Return (X, Y) of the center of cell containing provided text 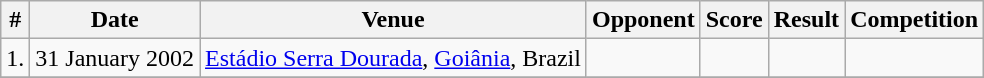
Venue (394, 20)
Opponent (643, 20)
Result (806, 20)
Competition (914, 20)
1. (16, 58)
Score (734, 20)
Date (115, 20)
# (16, 20)
Estádio Serra Dourada, Goiânia, Brazil (394, 58)
31 January 2002 (115, 58)
